Locate the cell with the specified text and output its (X, Y) center coordinate. 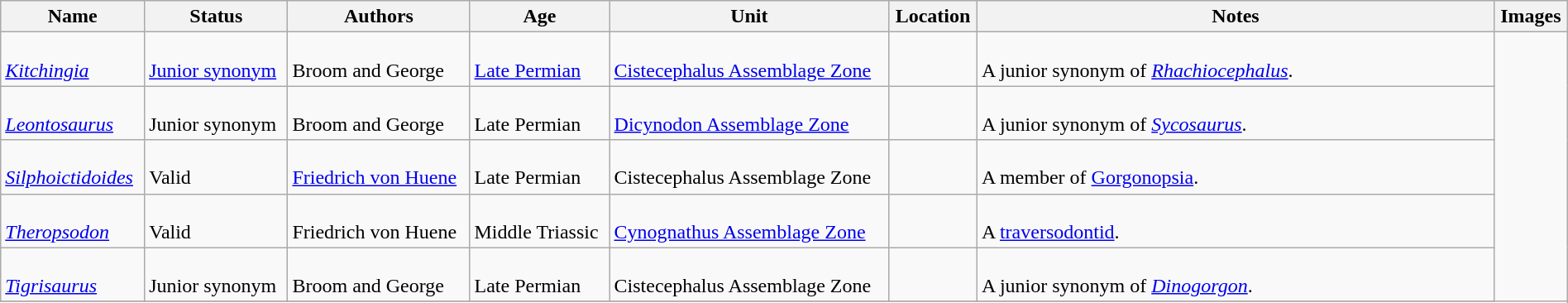
Images (1532, 17)
Theropsodon (73, 220)
Name (73, 17)
Status (217, 17)
Kitchingia (73, 60)
Dicynodon Assemblage Zone (749, 113)
Authors (379, 17)
A junior synonym of Sycosaurus. (1236, 113)
Cynognathus Assemblage Zone (749, 220)
Leontosaurus (73, 113)
A traversodontid. (1236, 220)
A member of Gorgonopsia. (1236, 167)
A junior synonym of Rhachiocephalus. (1236, 60)
Unit (749, 17)
Age (539, 17)
Middle Triassic (539, 220)
Silphoictidoides (73, 167)
Location (933, 17)
Notes (1236, 17)
Tigrisaurus (73, 275)
A junior synonym of Dinogorgon. (1236, 275)
